Find where the given text appears and provide that cell's center as [x, y] coordinate. 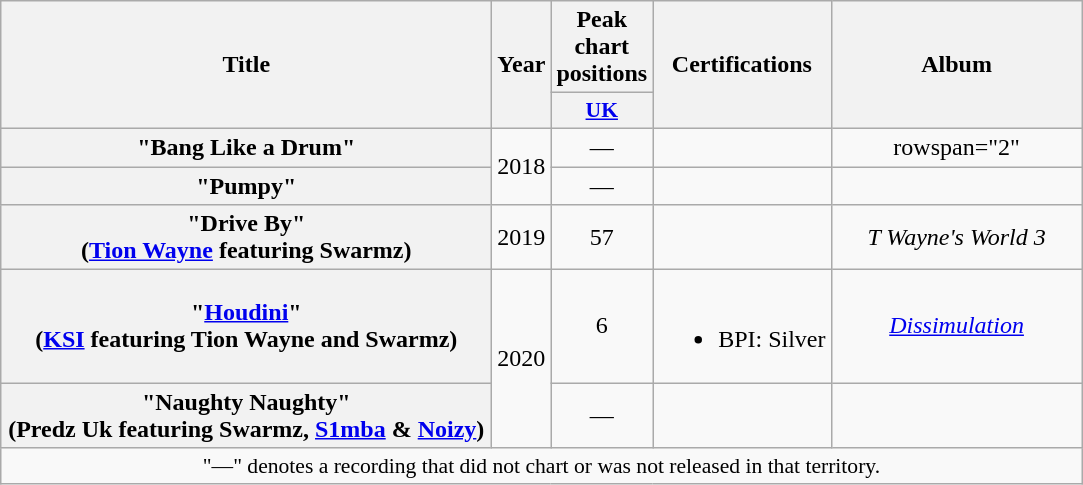
57 [602, 238]
2020 [522, 359]
BPI: Silver [742, 326]
Certifications [742, 65]
Dissimulation [956, 326]
"Drive By"(Tion Wayne featuring Swarmz) [246, 238]
Year [522, 65]
"Pumpy" [246, 185]
"Naughty Naughty"(Predz Uk featuring Swarmz, S1mba & Noizy) [246, 416]
Title [246, 65]
2019 [522, 238]
UK [602, 111]
"Bang Like a Drum" [246, 147]
6 [602, 326]
"—" denotes a recording that did not chart or was not released in that territory. [542, 466]
"Houdini"(KSI featuring Tion Wayne and Swarmz) [246, 326]
T Wayne's World 3 [956, 238]
2018 [522, 166]
Peak chart positions [602, 47]
Album [956, 65]
rowspan="2" [956, 147]
